Extract the [X, Y] coordinate from the center of the cell holding the provided text.  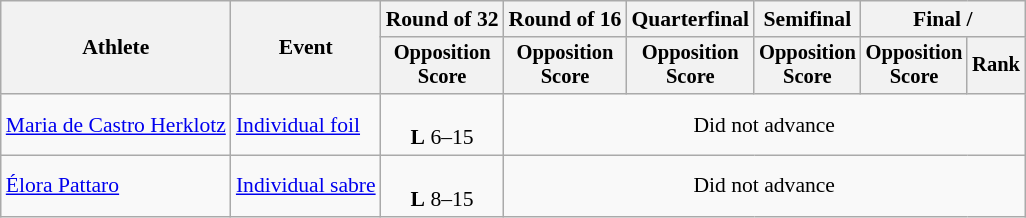
Quarterfinal [690, 19]
Event [306, 48]
Round of 16 [566, 19]
Athlete [116, 48]
L 8–15 [442, 186]
Rank [996, 66]
Round of 32 [442, 19]
Final / [943, 19]
Individual sabre [306, 186]
Semifinal [808, 19]
Maria de Castro Herklotz [116, 124]
Élora Pattaro [116, 186]
L 6–15 [442, 124]
Individual foil [306, 124]
